Return (x, y) of the center of cell containing provided text 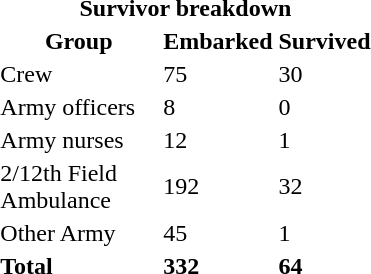
192 (218, 186)
75 (218, 74)
12 (218, 140)
Embarked (218, 41)
8 (218, 107)
45 (218, 233)
